Pinpoint the cell where the given text exists, returning its [X, Y] midpoint coordinate. 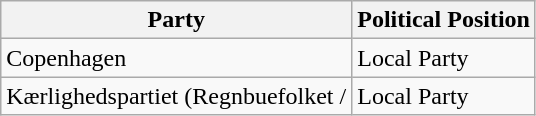
Kærlighedspartiet (Regnbuefolket / [176, 96]
Party [176, 20]
Copenhagen [176, 58]
Political Position [444, 20]
